Extract the (X, Y) coordinate from the center of the cell holding the provided text.  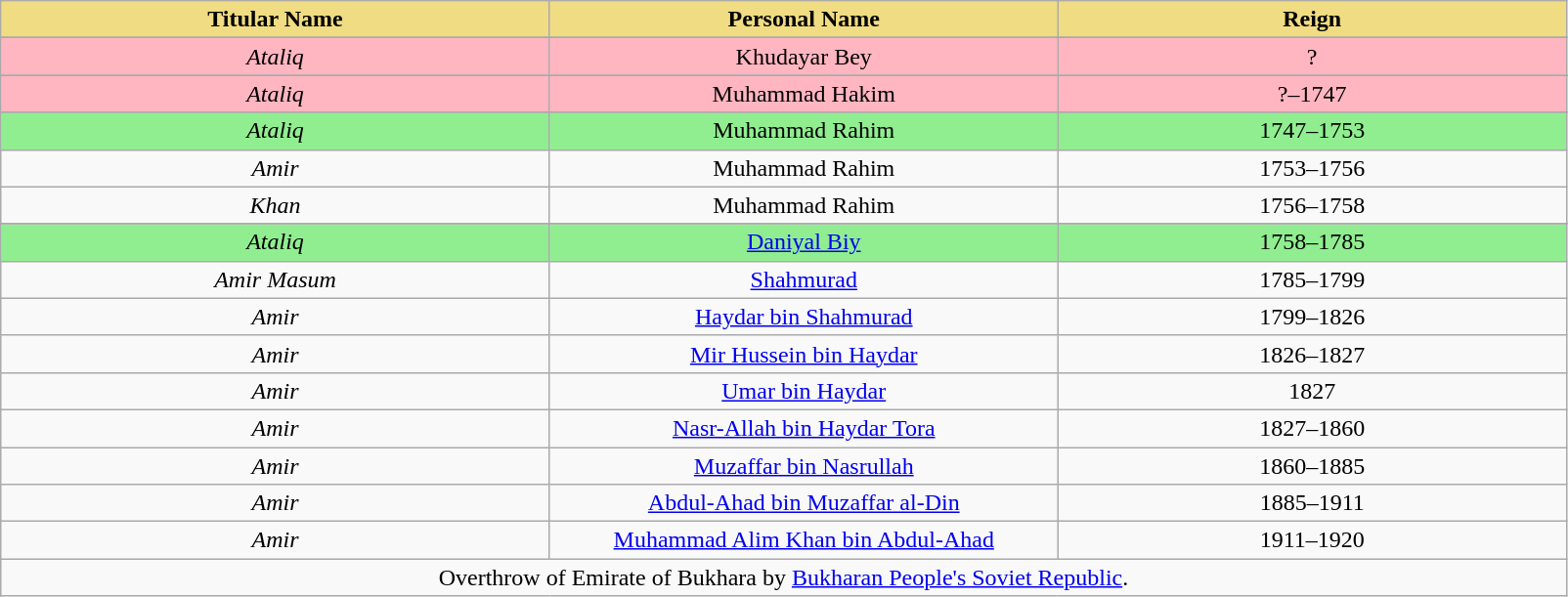
Muzaffar bin Nasrullah (804, 466)
Haydar bin Shahmurad (804, 317)
? (1312, 57)
1827 (1312, 391)
1885–1911 (1312, 503)
Muhammad Hakim (804, 94)
Umar bin Haydar (804, 391)
1860–1885 (1312, 466)
Khan (276, 205)
Personal Name (804, 20)
1747–1753 (1312, 131)
1827–1860 (1312, 428)
Muhammad Alim Khan bin Abdul-Ahad (804, 540)
Reign (1312, 20)
1758–1785 (1312, 242)
Shahmurad (804, 279)
Abdul-Ahad bin Muzaffar al-Din (804, 503)
1799–1826 (1312, 317)
1911–1920 (1312, 540)
Daniyal Biy (804, 242)
Overthrow of Emirate of Bukhara by Bukharan People's Soviet Republic. (784, 577)
Mir Hussein bin Haydar (804, 354)
Khudayar Bey (804, 57)
1826–1827 (1312, 354)
1753–1756 (1312, 168)
1756–1758 (1312, 205)
?–1747 (1312, 94)
1785–1799 (1312, 279)
Amir Masum (276, 279)
Nasr-Allah bin Haydar Tora (804, 428)
Titular Name (276, 20)
